Return (x, y) of the center of cell containing provided text 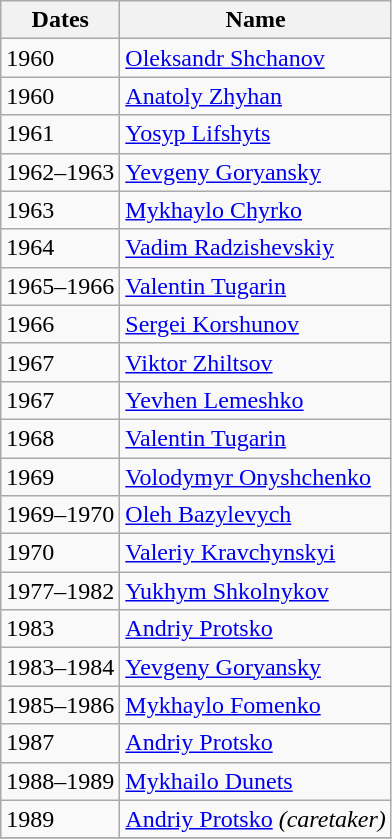
1983 (60, 629)
Oleksandr Shchanov (256, 58)
1965–1966 (60, 286)
1970 (60, 553)
1985–1986 (60, 705)
Name (256, 20)
Yukhym Shkolnykov (256, 591)
Mykhaylo Fomenko (256, 705)
Valeriy Kravchynskyi (256, 553)
1964 (60, 248)
1961 (60, 134)
Viktor Zhiltsov (256, 362)
1989 (60, 819)
1977–1982 (60, 591)
Volodymyr Onyshchenko (256, 477)
Mykhailo Dunets (256, 781)
1966 (60, 324)
1987 (60, 743)
Mykhaylo Chyrko (256, 210)
Sergei Korshunov (256, 324)
1962–1963 (60, 172)
1963 (60, 210)
Andriy Protsko (caretaker) (256, 819)
1969 (60, 477)
Dates (60, 20)
Yosyp Lifshyts (256, 134)
Anatoly Zhyhan (256, 96)
Oleh Bazylevych (256, 515)
1969–1970 (60, 515)
1983–1984 (60, 667)
Vadim Radzishevskiy (256, 248)
Yevhen Lemeshko (256, 400)
1988–1989 (60, 781)
1968 (60, 438)
